For the text-containing cell, return its midpoint in (x, y) coordinate format. 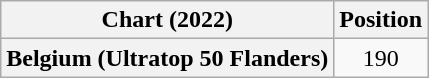
Position (381, 20)
190 (381, 58)
Chart (2022) (168, 20)
Belgium (Ultratop 50 Flanders) (168, 58)
